From the cell containing the given text, extract its center point as [x, y] coordinate. 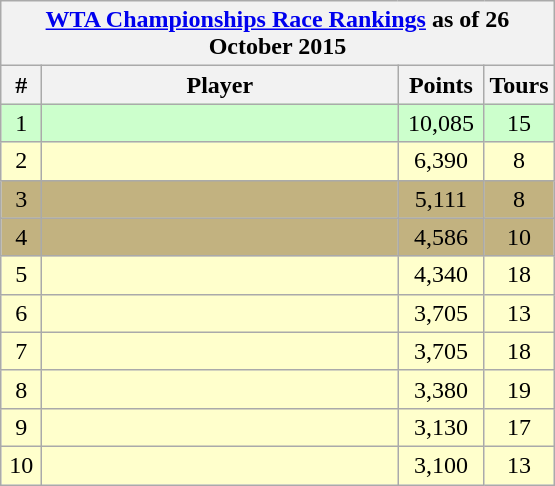
5,111 [441, 199]
17 [519, 427]
4,340 [441, 275]
2 [22, 161]
4 [22, 237]
9 [22, 427]
4,586 [441, 237]
Player [220, 85]
WTA Championships Race Rankings as of 26 October 2015 [278, 34]
6,390 [441, 161]
Points [441, 85]
15 [519, 123]
1 [22, 123]
3,100 [441, 465]
19 [519, 389]
# [22, 85]
3 [22, 199]
10,085 [441, 123]
5 [22, 275]
6 [22, 313]
7 [22, 351]
3,130 [441, 427]
Tours [519, 85]
3,380 [441, 389]
